Identify which cell holds the provided text, then report its [X, Y] central coordinate. 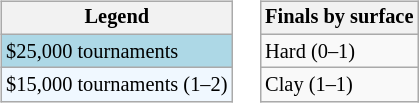
Clay (1–1) [339, 85]
$15,000 tournaments (1–2) [116, 85]
Legend [116, 18]
Hard (0–1) [339, 51]
Finals by surface [339, 18]
$25,000 tournaments [116, 51]
